Search for the cell housing the specified text and yield its (x, y) center coordinate. 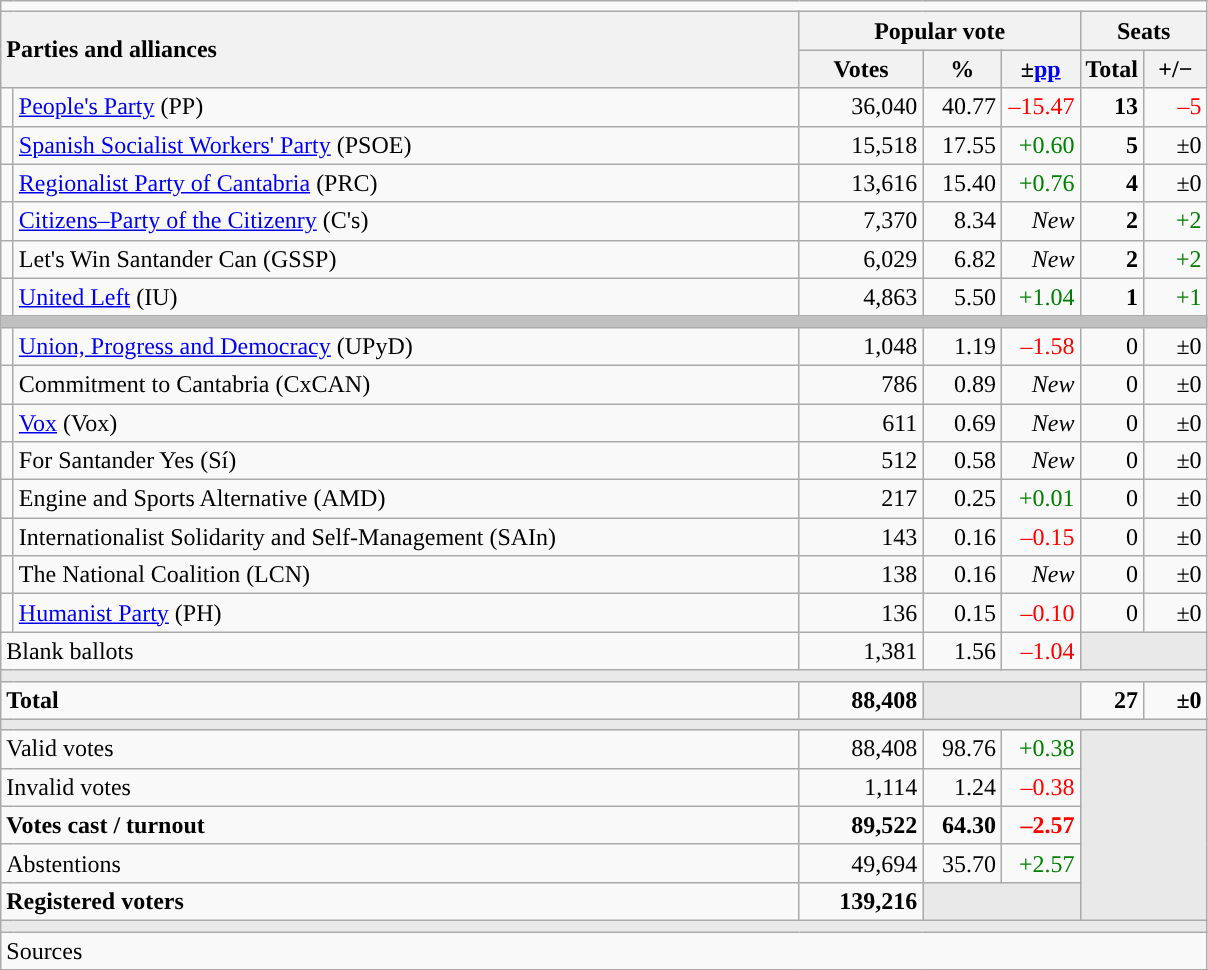
Registered voters (400, 901)
% (962, 69)
0.15 (962, 613)
1.24 (962, 787)
1,048 (861, 346)
People's Party (PP) (406, 107)
4,863 (861, 297)
Popular vote (940, 31)
Internationalist Solidarity and Self-Management (SAIn) (406, 537)
Citizens–Party of the Citizenry (C's) (406, 221)
8.34 (962, 221)
–2.57 (1040, 825)
143 (861, 537)
+1 (1176, 297)
4 (1112, 183)
Blank ballots (400, 651)
49,694 (861, 863)
786 (861, 384)
–1.04 (1040, 651)
+0.60 (1040, 145)
0.25 (962, 499)
+0.01 (1040, 499)
–0.38 (1040, 787)
–1.58 (1040, 346)
89,522 (861, 825)
Let's Win Santander Can (GSSP) (406, 259)
Invalid votes (400, 787)
98.76 (962, 749)
5 (1112, 145)
35.70 (962, 863)
136 (861, 613)
–5 (1176, 107)
139,216 (861, 901)
Abstentions (400, 863)
0.69 (962, 423)
15,518 (861, 145)
1,381 (861, 651)
Commitment to Cantabria (CxCAN) (406, 384)
0.89 (962, 384)
Union, Progress and Democracy (UPyD) (406, 346)
6.82 (962, 259)
Seats (1144, 31)
13 (1112, 107)
1.56 (962, 651)
+1.04 (1040, 297)
611 (861, 423)
+2.57 (1040, 863)
1.19 (962, 346)
Sources (604, 951)
1,114 (861, 787)
+0.76 (1040, 183)
138 (861, 575)
Vox (Vox) (406, 423)
–15.47 (1040, 107)
–0.10 (1040, 613)
5.50 (962, 297)
Votes (861, 69)
217 (861, 499)
512 (861, 461)
0.58 (962, 461)
6,029 (861, 259)
13,616 (861, 183)
Votes cast / turnout (400, 825)
±pp (1040, 69)
17.55 (962, 145)
Humanist Party (PH) (406, 613)
7,370 (861, 221)
+0.38 (1040, 749)
+/− (1176, 69)
The National Coalition (LCN) (406, 575)
36,040 (861, 107)
15.40 (962, 183)
United Left (IU) (406, 297)
27 (1112, 700)
Parties and alliances (400, 50)
64.30 (962, 825)
1 (1112, 297)
–0.15 (1040, 537)
40.77 (962, 107)
For Santander Yes (Sí) (406, 461)
Engine and Sports Alternative (AMD) (406, 499)
Valid votes (400, 749)
Regionalist Party of Cantabria (PRC) (406, 183)
Spanish Socialist Workers' Party (PSOE) (406, 145)
